Determine the (x, y) coordinate at the center of the cell enclosing the given text.  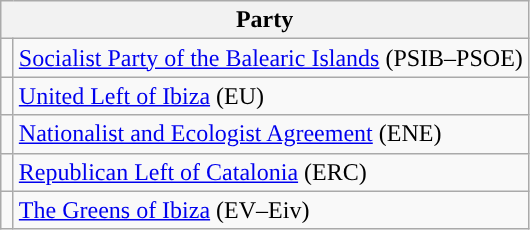
Republican Left of Catalonia (ERC) (270, 172)
United Left of Ibiza (EU) (270, 96)
Party (265, 20)
Nationalist and Ecologist Agreement (ENE) (270, 134)
Socialist Party of the Balearic Islands (PSIB–PSOE) (270, 58)
The Greens of Ibiza (EV–Eiv) (270, 210)
